Find where the given text appears and provide that cell's center as (X, Y) coordinate. 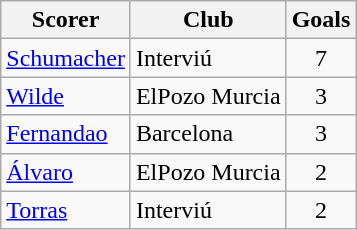
Scorer (66, 20)
Barcelona (208, 134)
Fernandao (66, 134)
Schumacher (66, 58)
Álvaro (66, 172)
Torras (66, 210)
Wilde (66, 96)
Club (208, 20)
Goals (321, 20)
7 (321, 58)
